Provide the [x, y] coordinate of the cell's center where the given text is located.  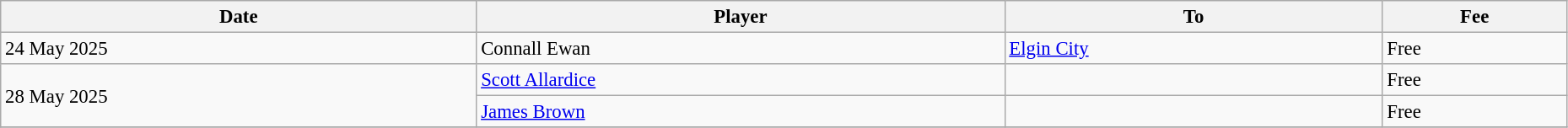
28 May 2025 [239, 96]
Scott Allardice [741, 80]
Elgin City [1194, 49]
Player [741, 17]
Connall Ewan [741, 49]
James Brown [741, 112]
Fee [1474, 17]
24 May 2025 [239, 49]
Date [239, 17]
To [1194, 17]
